Return the (X, Y) coordinate for the center point of the cell that contains the specified text.  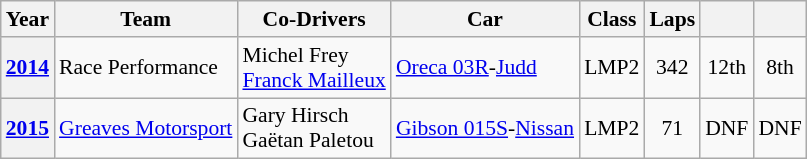
Race Performance (146, 68)
Laps (672, 19)
8th (780, 68)
12th (726, 68)
Class (612, 19)
2015 (28, 128)
Team (146, 19)
Greaves Motorsport (146, 128)
Michel Frey Franck Mailleux (314, 68)
Oreca 03R-Judd (485, 68)
Car (485, 19)
Year (28, 19)
342 (672, 68)
Gary Hirsch Gaëtan Paletou (314, 128)
Gibson 015S-Nissan (485, 128)
Co-Drivers (314, 19)
71 (672, 128)
2014 (28, 68)
